Provide the (X, Y) coordinate of the cell's center where the given text is located.  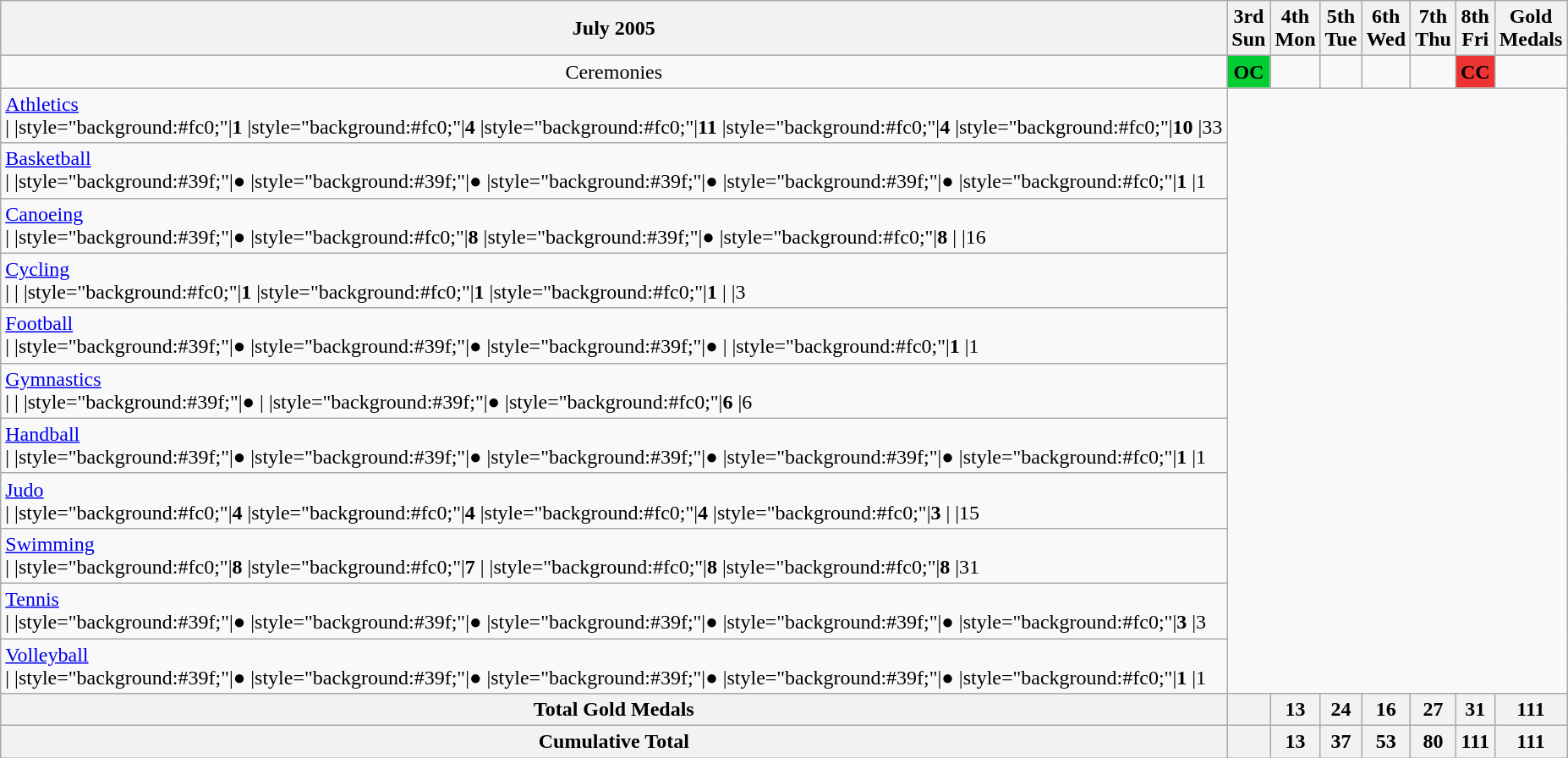
Canoeing| |style="background:#39f;"|● |style="background:#fc0;"|8 |style="background:#39f;"|● |style="background:#fc0;"|8 | |16 (614, 225)
5thTue (1341, 29)
27 (1434, 710)
4thMon (1296, 29)
8thFri (1475, 29)
6thWed (1386, 29)
July 2005 (614, 29)
Cycling| | |style="background:#fc0;"|1 |style="background:#fc0;"|1 |style="background:#fc0;"|1 | |3 (614, 281)
Football| |style="background:#39f;"|● |style="background:#39f;"|● |style="background:#39f;"|● | |style="background:#fc0;"|1 |1 (614, 335)
37 (1341, 742)
3rdSun (1248, 29)
OC (1248, 72)
CC (1475, 72)
80 (1434, 742)
Judo| |style="background:#fc0;"|4 |style="background:#fc0;"|4 |style="background:#fc0;"|4 |style="background:#fc0;"|3 | |15 (614, 501)
24 (1341, 710)
GoldMedals (1531, 29)
Swimming| |style="background:#fc0;"|8 |style="background:#fc0;"|7 | |style="background:#fc0;"|8 |style="background:#fc0;"|8 |31 (614, 555)
16 (1386, 710)
Total Gold Medals (614, 710)
7thThu (1434, 29)
Ceremonies (614, 72)
53 (1386, 742)
Gymnastics| | |style="background:#39f;"|● | |style="background:#39f;"|● |style="background:#fc0;"|6 |6 (614, 391)
31 (1475, 710)
Cumulative Total (614, 742)
